Output the (X, Y) coordinate of the center of the cell containing the given text.  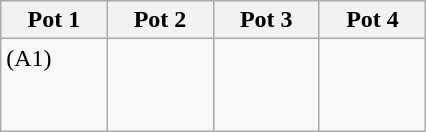
Pot 4 (372, 20)
Pot 1 (54, 20)
(A1) (54, 85)
Pot 2 (160, 20)
Pot 3 (266, 20)
